Determine the [X, Y] coordinate at the center of the cell enclosing the given text.  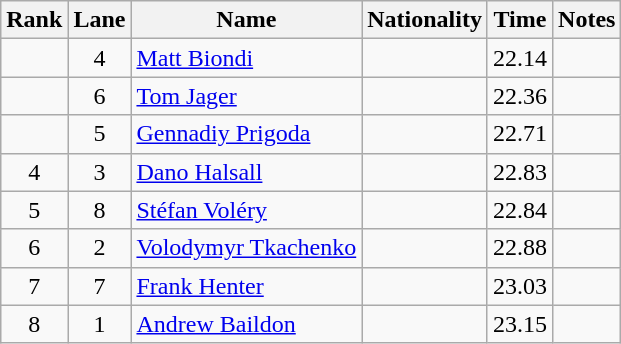
Stéfan Voléry [246, 210]
Lane [100, 20]
22.14 [520, 58]
22.71 [520, 134]
Volodymyr Tkachenko [246, 248]
Matt Biondi [246, 58]
2 [100, 248]
3 [100, 172]
Dano Halsall [246, 172]
22.88 [520, 248]
22.83 [520, 172]
Frank Henter [246, 286]
Rank [34, 20]
Nationality [425, 20]
23.03 [520, 286]
Gennadiy Prigoda [246, 134]
Tom Jager [246, 96]
Notes [587, 20]
22.84 [520, 210]
23.15 [520, 324]
Time [520, 20]
Name [246, 20]
Andrew Baildon [246, 324]
22.36 [520, 96]
1 [100, 324]
